Determine the [x, y] coordinate at the center of the cell enclosing the given text.  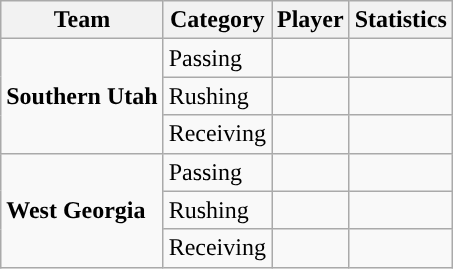
West Georgia [82, 210]
Player [311, 20]
Southern Utah [82, 96]
Team [82, 20]
Statistics [400, 20]
Category [217, 20]
